Detect which cell encompasses the target text, then output its (x, y) center coordinate. 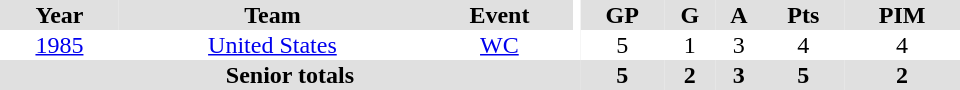
GP (622, 15)
G (690, 15)
1 (690, 45)
PIM (902, 15)
Pts (804, 15)
Event (500, 15)
WC (500, 45)
Year (60, 15)
Team (272, 15)
Senior totals (290, 75)
1985 (60, 45)
United States (272, 45)
A (738, 15)
